Locate the cell with the specified text and output its [X, Y] center coordinate. 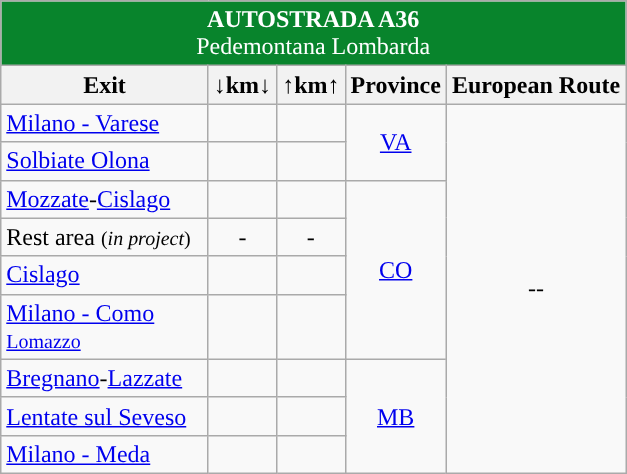
↑km↑ [311, 85]
Lentate sul Seveso [104, 416]
Milano - Meda [104, 454]
AUTOSTRADA A36Pedemontana Lombarda [314, 34]
MB [396, 416]
Mozzate-Cislago [104, 199]
VA [396, 142]
Province [396, 85]
Milano - ComoLomazzo [104, 326]
-- [536, 289]
European Route [536, 85]
Solbiate Olona [104, 161]
Milano - Varese [104, 123]
Bregnano-Lazzate [104, 378]
↓km↓ [242, 85]
Rest area (in project) [104, 237]
Cislago [104, 275]
Exit [104, 85]
CO [396, 270]
